Determine the [X, Y] coordinate at the center of the cell enclosing the given text.  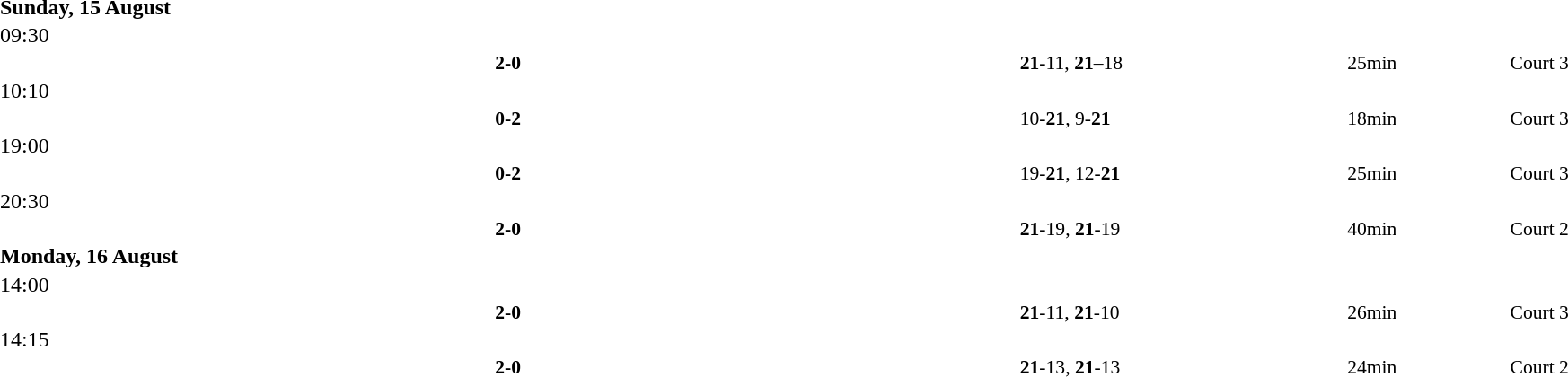
21-11, 21–18 [1182, 63]
21-11, 21-10 [1182, 312]
10-21, 9-21 [1182, 118]
18min [1427, 118]
21-19, 21-19 [1182, 228]
40min [1427, 228]
19-21, 12-21 [1182, 173]
26min [1427, 312]
